Locate the cell with the specified text and output its [X, Y] center coordinate. 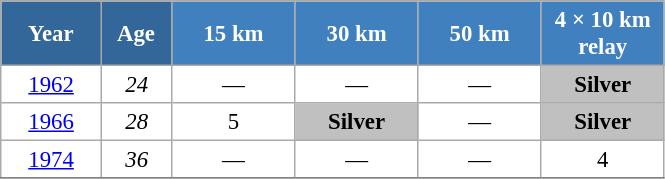
50 km [480, 34]
30 km [356, 34]
24 [136, 85]
1974 [52, 160]
Age [136, 34]
4 × 10 km relay [602, 34]
1962 [52, 85]
36 [136, 160]
15 km [234, 34]
4 [602, 160]
1966 [52, 122]
28 [136, 122]
Year [52, 34]
5 [234, 122]
